For the text-containing cell, return its midpoint in [X, Y] coordinate format. 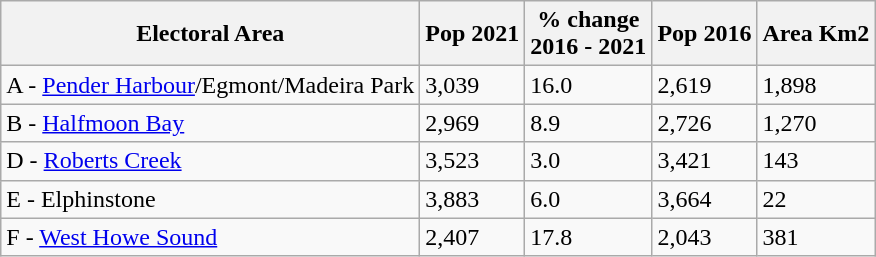
2,619 [704, 85]
A - Pender Harbour/Egmont/Madeira Park [210, 85]
% change2016 - 2021 [588, 34]
F - West Howe Sound [210, 237]
8.9 [588, 123]
17.8 [588, 237]
3,523 [472, 161]
143 [816, 161]
3.0 [588, 161]
22 [816, 199]
3,039 [472, 85]
2,726 [704, 123]
6.0 [588, 199]
3,421 [704, 161]
D - Roberts Creek [210, 161]
E - Elphinstone [210, 199]
2,407 [472, 237]
Electoral Area [210, 34]
381 [816, 237]
16.0 [588, 85]
1,270 [816, 123]
B - Halfmoon Bay [210, 123]
Pop 2016 [704, 34]
Area Km2 [816, 34]
3,883 [472, 199]
3,664 [704, 199]
2,969 [472, 123]
2,043 [704, 237]
Pop 2021 [472, 34]
1,898 [816, 85]
